Scan for the cell matching the given text and deliver its [x, y] coordinate at center. 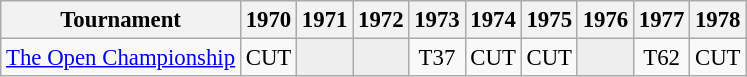
1971 [325, 20]
1973 [437, 20]
The Open Championship [121, 58]
1978 [718, 20]
1974 [493, 20]
1970 [268, 20]
T37 [437, 58]
1975 [549, 20]
Tournament [121, 20]
1972 [381, 20]
T62 [661, 58]
1976 [605, 20]
1977 [661, 20]
